Pinpoint the cell where the given text exists, returning its [x, y] midpoint coordinate. 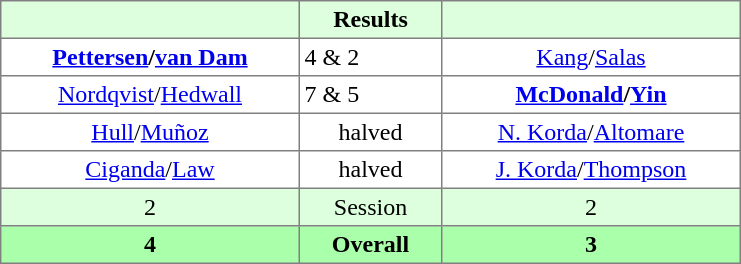
3 [591, 245]
Kang/Salas [591, 57]
J. Korda/Thompson [591, 170]
McDonald/Yin [591, 95]
Ciganda/Law [150, 170]
Nordqvist/Hedwall [150, 95]
Overall [370, 245]
4 [150, 245]
Session [370, 207]
Results [370, 20]
N. Korda/Altomare [591, 132]
4 & 2 [370, 57]
Hull/Muñoz [150, 132]
7 & 5 [370, 95]
Pettersen/van Dam [150, 57]
